For the text-containing cell, return its midpoint in [x, y] coordinate format. 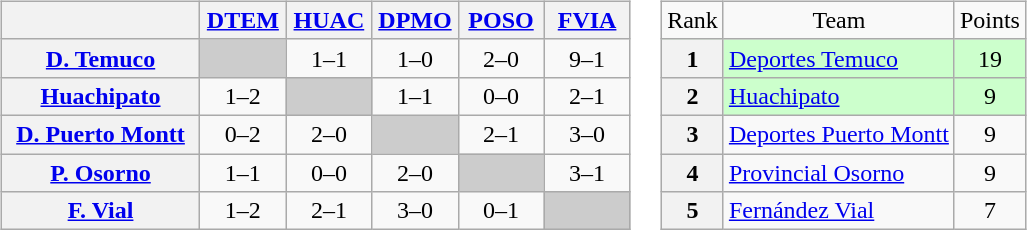
Team [838, 20]
0–2 [243, 134]
P. Osorno [100, 173]
1 [693, 58]
4 [693, 173]
Deportes Puerto Montt [838, 134]
5 [693, 211]
DPMO [415, 20]
2 [693, 96]
HUAC [329, 20]
D. Puerto Montt [100, 134]
1–0 [415, 58]
F. Vial [100, 211]
3 [693, 134]
7 [990, 211]
POSO [501, 20]
19 [990, 58]
Points [990, 20]
0–1 [501, 211]
Fernández Vial [838, 211]
D. Temuco [100, 58]
FVIA [587, 20]
Rank [693, 20]
Provincial Osorno [838, 173]
DTEM [243, 20]
Deportes Temuco [838, 58]
9–1 [587, 58]
3–1 [587, 173]
